Provide the [x, y] coordinate of the cell's center where the given text is located.  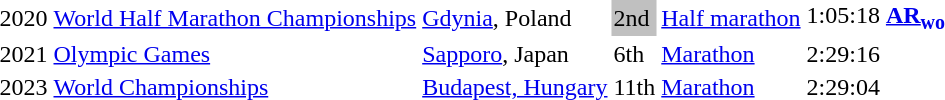
Half marathon [731, 18]
World Half Marathon Championships [235, 18]
6th [634, 54]
Olympic Games [235, 54]
Sapporo, Japan [515, 54]
Gdynia, Poland [515, 18]
Marathon [731, 54]
2nd [634, 18]
